Find where the given text appears and provide that cell's center as (X, Y) coordinate. 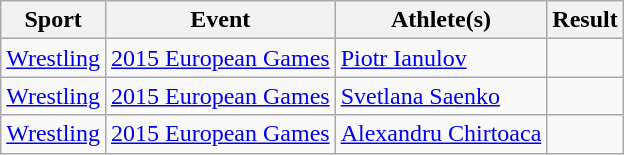
Svetlana Saenko (441, 96)
Sport (54, 20)
Result (585, 20)
Athlete(s) (441, 20)
Event (220, 20)
Piotr Ianulov (441, 58)
Alexandru Chirtoaca (441, 134)
